Determine the [x, y] coordinate at the center of the cell enclosing the given text.  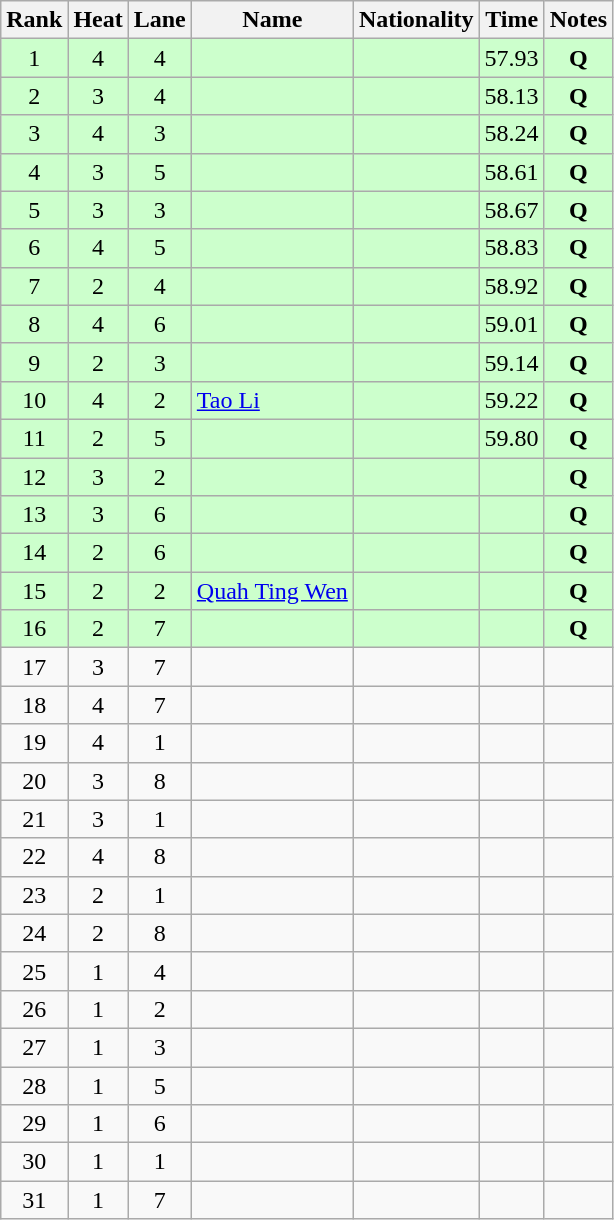
19 [34, 743]
23 [34, 895]
14 [34, 553]
Lane [160, 20]
24 [34, 933]
59.14 [512, 362]
59.22 [512, 400]
21 [34, 819]
22 [34, 857]
18 [34, 705]
27 [34, 1047]
58.24 [512, 134]
28 [34, 1085]
12 [34, 477]
13 [34, 515]
Nationality [416, 20]
25 [34, 971]
Notes [578, 20]
Tao Li [272, 400]
59.01 [512, 324]
15 [34, 591]
58.92 [512, 286]
Heat [98, 20]
20 [34, 781]
58.13 [512, 96]
30 [34, 1162]
9 [34, 362]
29 [34, 1124]
11 [34, 438]
16 [34, 629]
Rank [34, 20]
Time [512, 20]
57.93 [512, 58]
58.61 [512, 172]
58.83 [512, 248]
10 [34, 400]
58.67 [512, 210]
17 [34, 667]
Quah Ting Wen [272, 591]
59.80 [512, 438]
Name [272, 20]
26 [34, 1009]
31 [34, 1200]
